Identify which cell holds the provided text, then report its (X, Y) central coordinate. 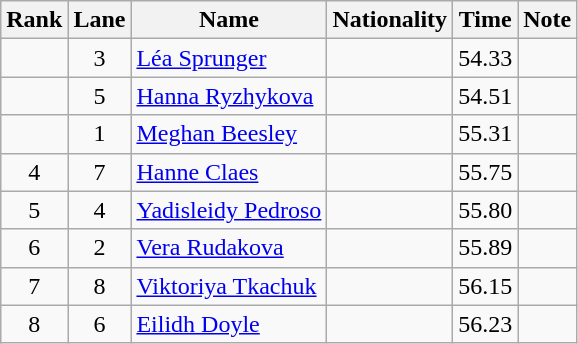
3 (100, 58)
Note (548, 20)
Meghan Beesley (229, 134)
2 (100, 248)
56.23 (486, 324)
55.75 (486, 172)
Rank (34, 20)
Nationality (390, 20)
55.80 (486, 210)
1 (100, 134)
Yadisleidy Pedroso (229, 210)
54.33 (486, 58)
Léa Sprunger (229, 58)
Eilidh Doyle (229, 324)
54.51 (486, 96)
Hanna Ryzhykova (229, 96)
55.89 (486, 248)
Time (486, 20)
56.15 (486, 286)
55.31 (486, 134)
Name (229, 20)
Lane (100, 20)
Hanne Claes (229, 172)
Viktoriya Tkachuk (229, 286)
Vera Rudakova (229, 248)
